Locate the cell with the specified text and output its [x, y] center coordinate. 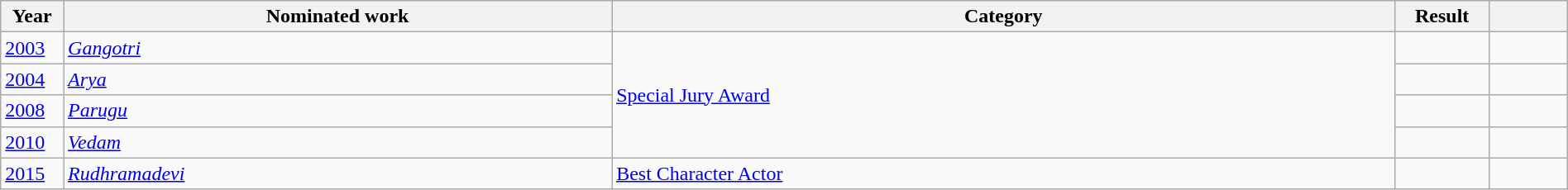
Parugu [337, 111]
2008 [32, 111]
Category [1004, 17]
Special Jury Award [1004, 95]
Result [1442, 17]
2010 [32, 142]
Best Character Actor [1004, 173]
2015 [32, 173]
Gangotri [337, 48]
Nominated work [337, 17]
2004 [32, 79]
Arya [337, 79]
2003 [32, 48]
Year [32, 17]
Rudhramadevi [337, 173]
Vedam [337, 142]
